Find where the given text appears and provide that cell's center as [X, Y] coordinate. 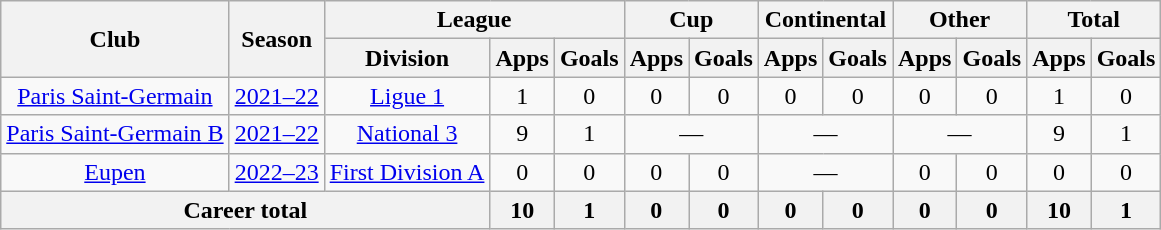
Total [1094, 20]
Division [407, 58]
Ligue 1 [407, 96]
Season [276, 39]
Other [959, 20]
Cup [691, 20]
2022–23 [276, 172]
Paris Saint-Germain [115, 96]
Eupen [115, 172]
Club [115, 39]
League [474, 20]
First Division A [407, 172]
Continental [825, 20]
National 3 [407, 134]
Paris Saint-Germain B [115, 134]
Career total [246, 210]
